Detect which cell encompasses the target text, then output its [X, Y] center coordinate. 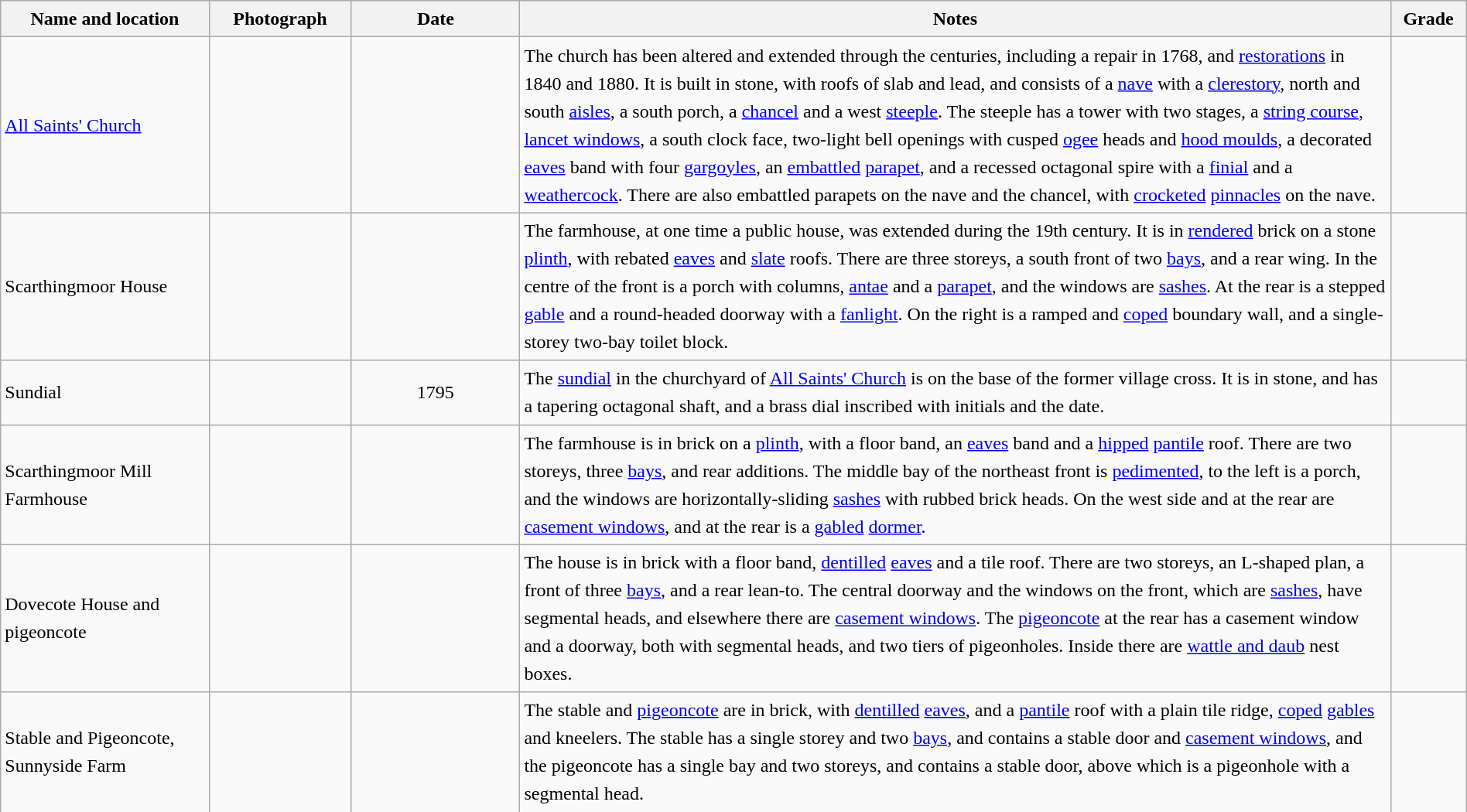
Date [436, 19]
Notes [955, 19]
All Saints' Church [105, 125]
Dovecote House and pigeoncote [105, 619]
Stable and Pigeoncote,Sunnyside Farm [105, 752]
Photograph [280, 19]
Sundial [105, 393]
Grade [1428, 19]
Name and location [105, 19]
Scarthingmoor Mill Farmhouse [105, 484]
1795 [436, 393]
Scarthingmoor House [105, 286]
